Capture the cell that displays the provided text and extract its (X, Y) central coordinate. 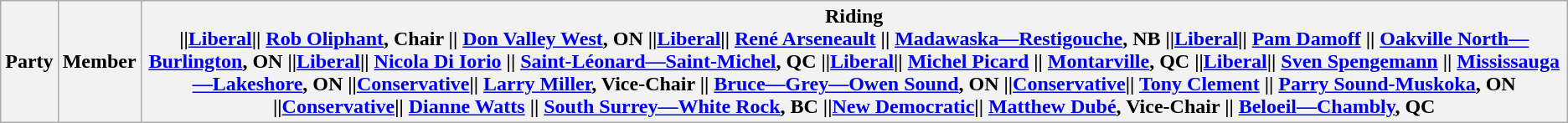
Member (99, 62)
Party (29, 62)
